Scan for the cell matching the given text and deliver its (x, y) coordinate at center. 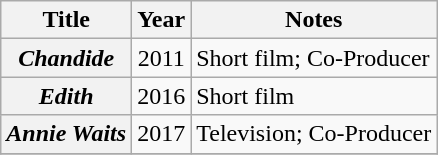
Year (162, 20)
Short film (314, 96)
2016 (162, 96)
Short film; Co-Producer (314, 58)
Title (66, 20)
Chandide (66, 58)
Annie Waits (66, 134)
Television; Co-Producer (314, 134)
Notes (314, 20)
2017 (162, 134)
2011 (162, 58)
Edith (66, 96)
